Return [x, y] of the center of cell containing provided text 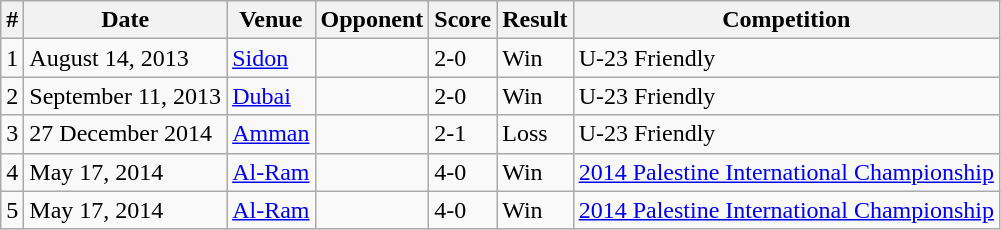
Loss [535, 134]
# [12, 20]
27 December 2014 [126, 134]
Opponent [372, 20]
3 [12, 134]
August 14, 2013 [126, 58]
5 [12, 210]
September 11, 2013 [126, 96]
Competition [786, 20]
Result [535, 20]
Sidon [271, 58]
Date [126, 20]
Venue [271, 20]
4 [12, 172]
Dubai [271, 96]
2-1 [463, 134]
2 [12, 96]
Score [463, 20]
Amman [271, 134]
1 [12, 58]
